Return [X, Y] of the center of cell containing provided text 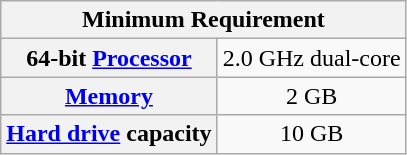
2 GB [312, 96]
Memory [109, 96]
Minimum Requirement [204, 20]
10 GB [312, 134]
64-bit Processor [109, 58]
2.0 GHz dual-core [312, 58]
Hard drive capacity [109, 134]
